From the cell containing the given text, extract its center point as [X, Y] coordinate. 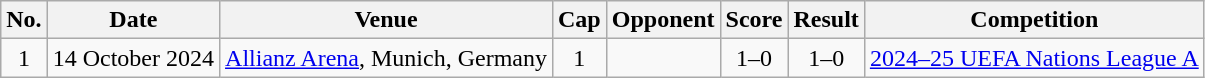
No. [24, 20]
2024–25 UEFA Nations League A [1034, 58]
Opponent [663, 20]
Date [133, 20]
Venue [386, 20]
Result [826, 20]
Allianz Arena, Munich, Germany [386, 58]
14 October 2024 [133, 58]
Competition [1034, 20]
Cap [579, 20]
Score [754, 20]
